Identify which cell holds the provided text, then report its [X, Y] central coordinate. 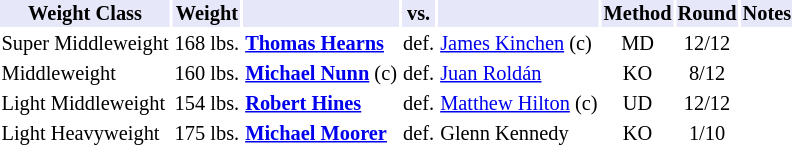
UD [638, 104]
Round [707, 14]
8/12 [707, 74]
168 lbs. [207, 44]
Matthew Hilton (c) [519, 104]
Thomas Hearns [322, 44]
Method [638, 14]
MD [638, 44]
Michael Nunn (c) [322, 74]
KO [638, 74]
Robert Hines [322, 104]
James Kinchen (c) [519, 44]
Super Middleweight [85, 44]
Light Middleweight [85, 104]
Weight [207, 14]
Juan Roldán [519, 74]
Weight Class [85, 14]
160 lbs. [207, 74]
vs. [419, 14]
Middleweight [85, 74]
154 lbs. [207, 104]
